Search for the cell housing the specified text and yield its (X, Y) center coordinate. 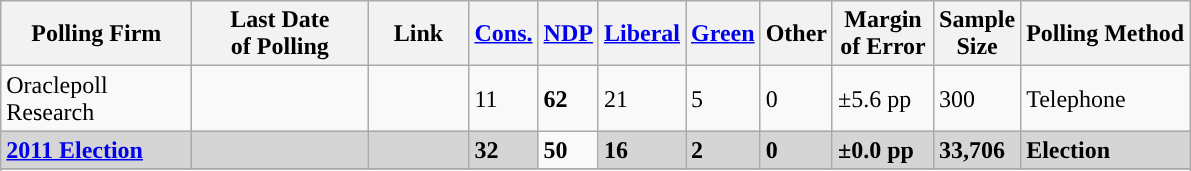
Cons. (504, 34)
5 (724, 98)
Telephone (1106, 98)
33,706 (978, 150)
11 (504, 98)
SampleSize (978, 34)
Election (1106, 150)
Link (418, 34)
NDP (568, 34)
21 (642, 98)
Last Dateof Polling (280, 34)
300 (978, 98)
50 (568, 150)
Liberal (642, 34)
Oraclepoll Research (96, 98)
±5.6 pp (882, 98)
±0.0 pp (882, 150)
2 (724, 150)
Polling Method (1106, 34)
32 (504, 150)
Polling Firm (96, 34)
62 (568, 98)
2011 Election (96, 150)
16 (642, 150)
Marginof Error (882, 34)
Green (724, 34)
Other (796, 34)
